Output the (x, y) coordinate of the center of the cell containing the given text.  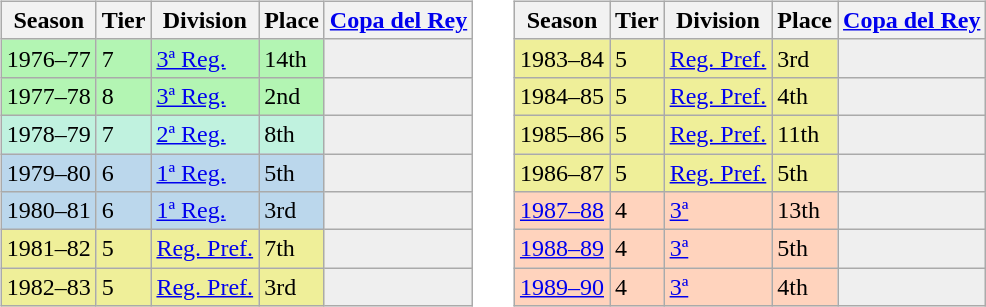
1982–83 (48, 287)
1988–89 (562, 249)
7th (292, 249)
2ª Reg. (205, 134)
1980–81 (48, 211)
14th (292, 58)
8 (124, 96)
1987–88 (562, 211)
1983–84 (562, 58)
1977–78 (48, 96)
13th (805, 211)
1989–90 (562, 287)
1979–80 (48, 173)
1981–82 (48, 249)
1978–79 (48, 134)
8th (292, 134)
1984–85 (562, 96)
1985–86 (562, 134)
2nd (292, 96)
11th (805, 134)
1976–77 (48, 58)
1986–87 (562, 173)
